For the text-containing cell, return its midpoint in (x, y) coordinate format. 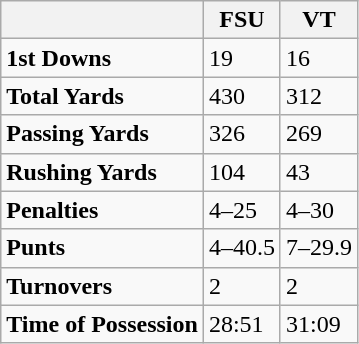
Total Yards (102, 96)
Turnovers (102, 286)
104 (242, 172)
Punts (102, 248)
43 (318, 172)
Passing Yards (102, 134)
4–25 (242, 210)
Rushing Yards (102, 172)
16 (318, 58)
4–40.5 (242, 248)
VT (318, 20)
326 (242, 134)
19 (242, 58)
269 (318, 134)
1st Downs (102, 58)
Time of Possession (102, 324)
312 (318, 96)
FSU (242, 20)
Penalties (102, 210)
28:51 (242, 324)
4–30 (318, 210)
430 (242, 96)
7–29.9 (318, 248)
31:09 (318, 324)
